Pinpoint the cell where the given text exists, returning its (x, y) midpoint coordinate. 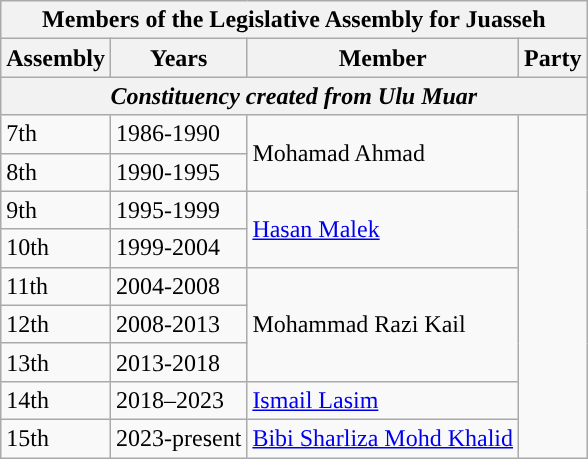
2018–2023 (178, 400)
Ismail Lasim (383, 400)
1986-1990 (178, 134)
1995-1999 (178, 210)
7th (56, 134)
Member (383, 58)
2008-2013 (178, 324)
8th (56, 172)
14th (56, 400)
Mohamad Ahmad (383, 153)
1990-1995 (178, 172)
Hasan Malek (383, 229)
12th (56, 324)
Bibi Sharliza Mohd Khalid (383, 438)
Mohammad Razi Kail (383, 324)
15th (56, 438)
2023-present (178, 438)
2004-2008 (178, 286)
2013-2018 (178, 362)
9th (56, 210)
10th (56, 248)
11th (56, 286)
Assembly (56, 58)
13th (56, 362)
Members of the Legislative Assembly for Juasseh (294, 20)
Constituency created from Ulu Muar (294, 96)
1999-2004 (178, 248)
Years (178, 58)
Party (553, 58)
